Pinpoint the cell where the given text exists, returning its (X, Y) midpoint coordinate. 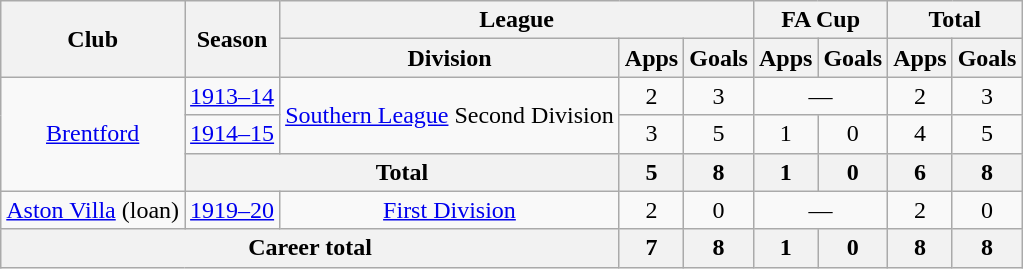
Career total (310, 248)
1919–20 (232, 210)
1913–14 (232, 96)
6 (920, 172)
1914–15 (232, 134)
Aston Villa (loan) (93, 210)
4 (920, 134)
7 (651, 248)
Brentford (93, 134)
League (517, 20)
Club (93, 39)
First Division (450, 210)
Division (450, 58)
Southern League Second Division (450, 115)
Season (232, 39)
FA Cup (820, 20)
